Pinpoint the cell where the given text exists, returning its [x, y] midpoint coordinate. 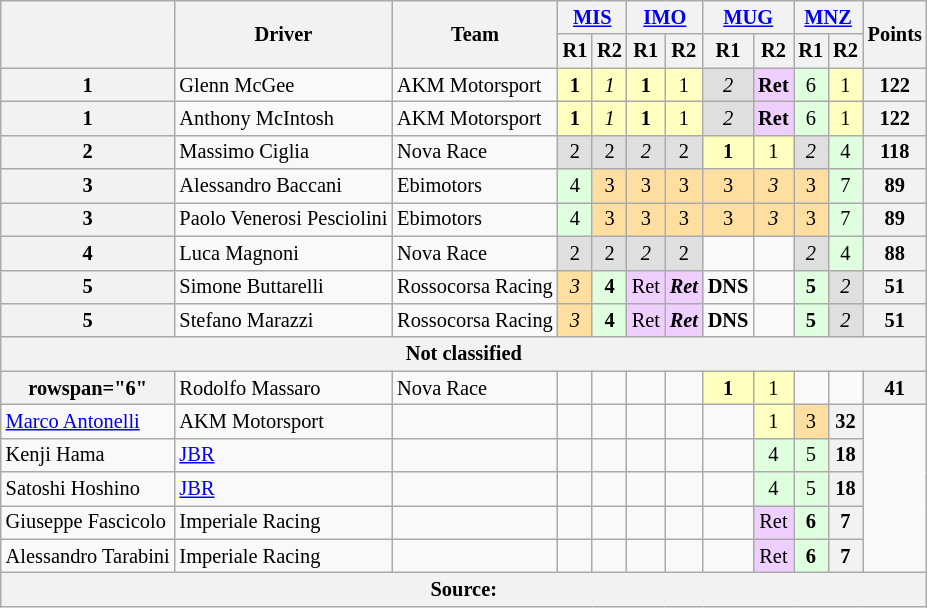
Paolo Venerosi Pesciolini [284, 219]
Simone Buttarelli [284, 287]
88 [895, 253]
Team [474, 34]
Alessandro Baccani [284, 186]
Stefano Marazzi [284, 320]
Not classified [464, 354]
Anthony McIntosh [284, 118]
Alessandro Tarabini [88, 556]
rowspan="6" [88, 388]
32 [846, 421]
Points [895, 34]
Luca Magnoni [284, 253]
Giuseppe Fascicolo [88, 522]
Marco Antonelli [88, 421]
Kenji Hama [88, 455]
Source: [464, 589]
41 [895, 388]
MUG [748, 17]
118 [895, 152]
IMO [665, 17]
Driver [284, 34]
Massimo Ciglia [284, 152]
Glenn McGee [284, 85]
Satoshi Hoshino [88, 489]
Rodolfo Massaro [284, 388]
MNZ [828, 17]
MIS [592, 17]
